Determine the (x, y) coordinate at the center of the cell enclosing the given text.  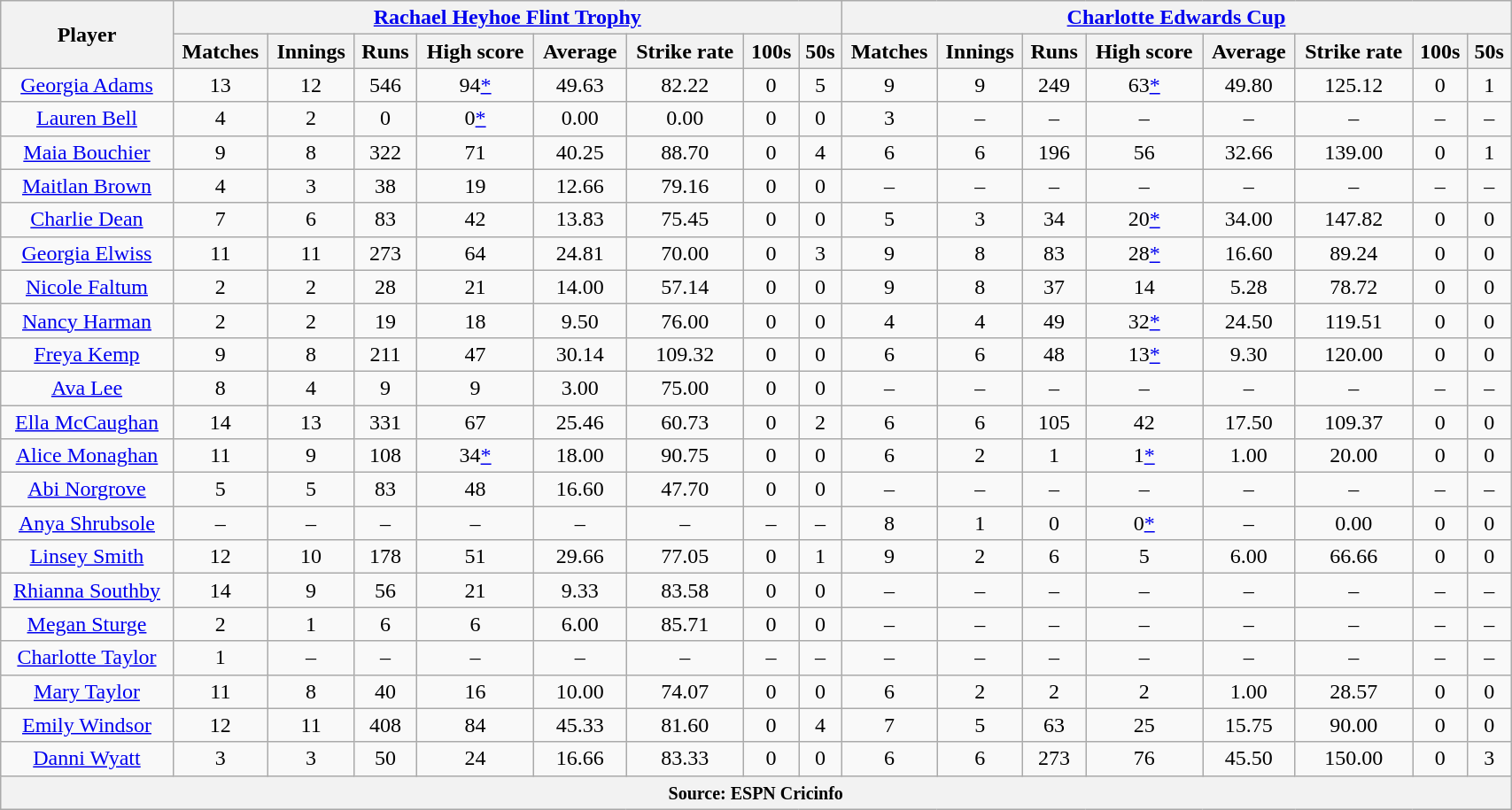
105 (1054, 422)
63 (1054, 725)
15.75 (1249, 725)
Rachael Heyhoe Flint Trophy (507, 18)
76.00 (686, 320)
75.00 (686, 388)
10.00 (580, 691)
119.51 (1353, 320)
83.33 (686, 759)
45.50 (1249, 759)
109.32 (686, 354)
81.60 (686, 725)
34.00 (1249, 220)
76 (1144, 759)
Megan Sturge (87, 624)
Nancy Harman (87, 320)
29.66 (580, 557)
Rhianna Southby (87, 590)
Maia Bouchier (87, 152)
60.73 (686, 422)
Ava Lee (87, 388)
24.81 (580, 253)
94* (475, 85)
9.30 (1249, 354)
84 (475, 725)
51 (475, 557)
83.58 (686, 590)
120.00 (1353, 354)
12.66 (580, 186)
Anya Shrubsole (87, 523)
9.50 (580, 320)
108 (386, 456)
89.24 (1353, 253)
24.50 (1249, 320)
28.57 (1353, 691)
Nicole Faltum (87, 287)
331 (386, 422)
16.66 (580, 759)
45.33 (580, 725)
85.71 (686, 624)
30.14 (580, 354)
70.00 (686, 253)
Charlotte Edwards Cup (1176, 18)
5.28 (1249, 287)
16 (475, 691)
Linsey Smith (87, 557)
Danni Wyatt (87, 759)
37 (1054, 287)
67 (475, 422)
32* (1144, 320)
18 (475, 320)
90.75 (686, 456)
28* (1144, 253)
3.00 (580, 388)
Freya Kemp (87, 354)
82.22 (686, 85)
408 (386, 725)
150.00 (1353, 759)
24 (475, 759)
38 (386, 186)
Alice Monaghan (87, 456)
20.00 (1353, 456)
34* (475, 456)
9.33 (580, 590)
88.70 (686, 152)
Mary Taylor (87, 691)
79.16 (686, 186)
66.66 (1353, 557)
78.72 (1353, 287)
Lauren Bell (87, 119)
Georgia Adams (87, 85)
322 (386, 152)
211 (386, 354)
Emily Windsor (87, 725)
28 (386, 287)
63* (1144, 85)
109.37 (1353, 422)
178 (386, 557)
50 (386, 759)
Georgia Elwiss (87, 253)
Charlie Dean (87, 220)
34 (1054, 220)
Charlotte Taylor (87, 658)
139.00 (1353, 152)
71 (475, 152)
18.00 (580, 456)
40.25 (580, 152)
546 (386, 85)
Source: ESPN Cricinfo (756, 792)
Ella McCaughan (87, 422)
13.83 (580, 220)
25 (1144, 725)
25.46 (580, 422)
49.63 (580, 85)
32.66 (1249, 152)
90.00 (1353, 725)
75.45 (686, 220)
57.14 (686, 287)
47 (475, 354)
13* (1144, 354)
Maitlan Brown (87, 186)
49.80 (1249, 85)
20* (1144, 220)
125.12 (1353, 85)
17.50 (1249, 422)
77.05 (686, 557)
Abi Norgrove (87, 490)
1* (1144, 456)
249 (1054, 85)
74.07 (686, 691)
40 (386, 691)
49 (1054, 320)
47.70 (686, 490)
Player (87, 35)
14.00 (580, 287)
10 (312, 557)
196 (1054, 152)
147.82 (1353, 220)
64 (475, 253)
